Locate the cell with the specified text and output its (x, y) center coordinate. 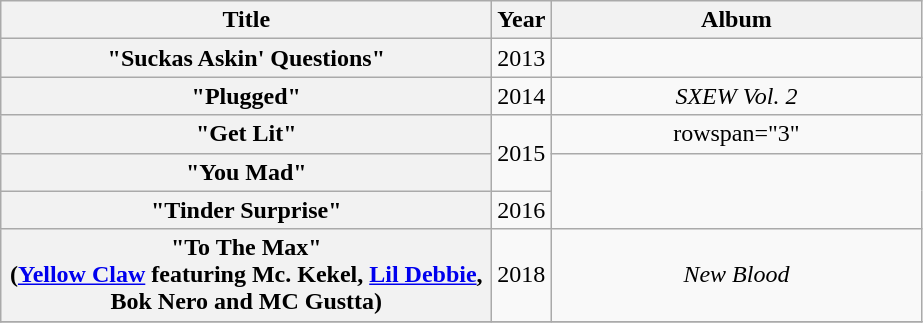
rowspan="3" (736, 134)
2018 (522, 275)
Year (522, 20)
New Blood (736, 275)
Album (736, 20)
2014 (522, 96)
SXEW Vol. 2 (736, 96)
2015 (522, 153)
Title (246, 20)
"Tinder Surprise" (246, 210)
"Suckas Askin' Questions" (246, 58)
2013 (522, 58)
"To The Max" (Yellow Claw featuring Mc. Kekel, Lil Debbie, Bok Nero and MC Gustta) (246, 275)
"Get Lit" (246, 134)
"You Mad" (246, 172)
2016 (522, 210)
"Plugged" (246, 96)
